Pinpoint the cell where the given text exists, returning its (X, Y) midpoint coordinate. 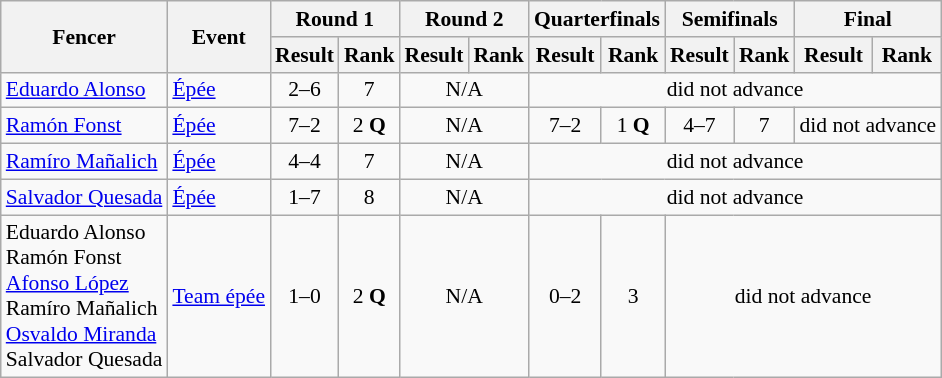
Semifinals (730, 19)
Final (868, 19)
3 (633, 296)
Round 2 (464, 19)
Eduardo Alonso (84, 90)
Round 1 (334, 19)
8 (370, 197)
1 Q (633, 126)
Event (218, 36)
0–2 (565, 296)
2–6 (304, 90)
Fencer (84, 36)
Team épée (218, 296)
Ramíro Mañalich (84, 162)
Quarterfinals (597, 19)
1–7 (304, 197)
1–0 (304, 296)
Eduardo Alonso Ramón Fonst Afonso López Ramíro Mañalich Osvaldo Miranda Salvador Quesada (84, 296)
Ramón Fonst (84, 126)
Salvador Quesada (84, 197)
4–4 (304, 162)
4–7 (700, 126)
